Pinpoint the cell where the given text exists, returning its (x, y) midpoint coordinate. 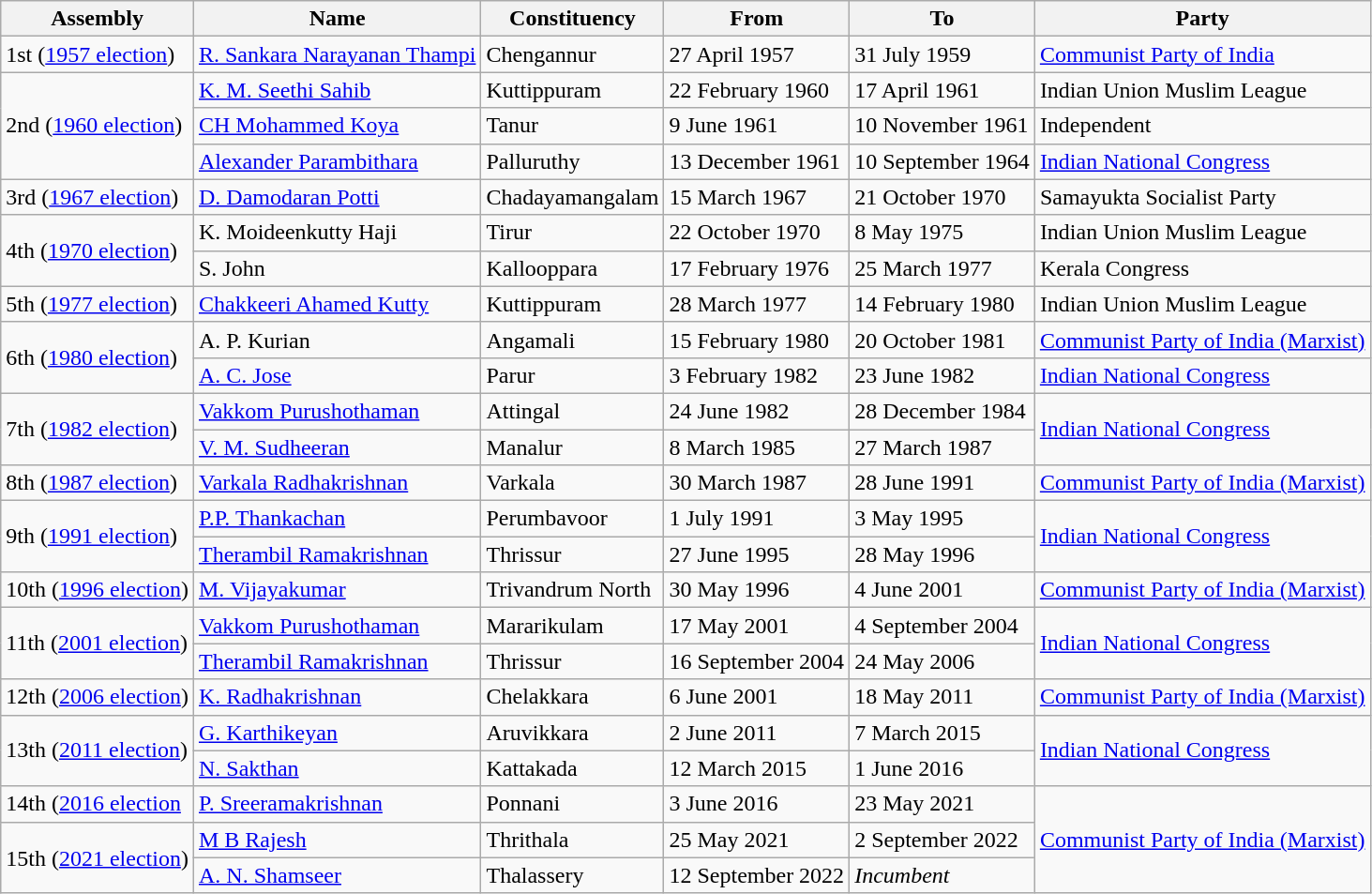
7th (1982 election) (98, 429)
4 September 2004 (942, 626)
Kallooppara (572, 268)
Chengannur (572, 54)
11th (2001 election) (98, 644)
3 February 1982 (757, 375)
Assembly (98, 19)
4 June 2001 (942, 590)
Chadayamangalam (572, 197)
A. N. Shamseer (338, 875)
Kerala Congress (1202, 268)
Communist Party of India (1202, 54)
14th (2016 election (98, 804)
21 October 1970 (942, 197)
Tirur (572, 233)
30 March 1987 (757, 483)
3 June 2016 (757, 804)
27 April 1957 (757, 54)
1 July 1991 (757, 519)
Palluruthy (572, 161)
Name (338, 19)
9 June 1961 (757, 126)
Tanur (572, 126)
15 February 1980 (757, 340)
24 May 2006 (942, 661)
15th (2021 election) (98, 857)
V. M. Sudheeran (338, 447)
Kattakada (572, 768)
Mararikulam (572, 626)
18 May 2011 (942, 697)
2 June 2011 (757, 733)
D. Damodaran Potti (338, 197)
Alexander Parambithara (338, 161)
Party (1202, 19)
Attingal (572, 411)
Varkala Radhakrishnan (338, 483)
6 June 2001 (757, 697)
7 March 2015 (942, 733)
Ponnani (572, 804)
9th (1991 election) (98, 537)
1st (1957 election) (98, 54)
CH Mohammed Koya (338, 126)
Thalassery (572, 875)
16 September 2004 (757, 661)
Perumbavoor (572, 519)
22 February 1960 (757, 90)
13 December 1961 (757, 161)
P. Sreeramakrishnan (338, 804)
From (757, 19)
K. Moideenkutty Haji (338, 233)
Manalur (572, 447)
17 April 1961 (942, 90)
Incumbent (942, 875)
22 October 1970 (757, 233)
Chakkeeri Ahamed Kutty (338, 304)
24 June 1982 (757, 411)
15 March 1967 (757, 197)
Samayukta Socialist Party (1202, 197)
10 September 1964 (942, 161)
28 March 1977 (757, 304)
12 September 2022 (757, 875)
2nd (1960 election) (98, 126)
K. M. Seethi Sahib (338, 90)
27 March 1987 (942, 447)
Trivandrum North (572, 590)
Aruvikkara (572, 733)
8 March 1985 (757, 447)
M. Vijayakumar (338, 590)
S. John (338, 268)
To (942, 19)
Varkala (572, 483)
5th (1977 election) (98, 304)
25 March 1977 (942, 268)
23 May 2021 (942, 804)
M B Rajesh (338, 840)
P.P. Thankachan (338, 519)
Parur (572, 375)
A. C. Jose (338, 375)
10 November 1961 (942, 126)
Constituency (572, 19)
R. Sankara Narayanan Thampi (338, 54)
28 May 1996 (942, 554)
K. Radhakrishnan (338, 697)
31 July 1959 (942, 54)
28 December 1984 (942, 411)
30 May 1996 (757, 590)
14 February 1980 (942, 304)
12 March 2015 (757, 768)
Thrithala (572, 840)
2 September 2022 (942, 840)
17 May 2001 (757, 626)
20 October 1981 (942, 340)
Chelakkara (572, 697)
10th (1996 election) (98, 590)
3rd (1967 election) (98, 197)
12th (2006 election) (98, 697)
A. P. Kurian (338, 340)
25 May 2021 (757, 840)
23 June 1982 (942, 375)
28 June 1991 (942, 483)
27 June 1995 (757, 554)
Independent (1202, 126)
8th (1987 election) (98, 483)
8 May 1975 (942, 233)
Angamali (572, 340)
4th (1970 election) (98, 250)
N. Sakthan (338, 768)
1 June 2016 (942, 768)
6th (1980 election) (98, 357)
3 May 1995 (942, 519)
G. Karthikeyan (338, 733)
13th (2011 election) (98, 750)
17 February 1976 (757, 268)
